Output the (x, y) coordinate of the center of the cell containing the given text.  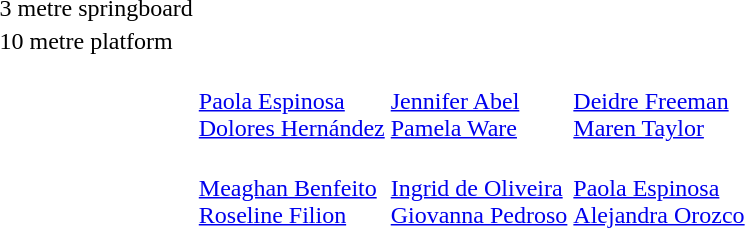
Paola EspinosaDolores Hernández (292, 101)
Jennifer AbelPamela Ware (479, 101)
